From the cell containing the given text, extract its center point as (x, y) coordinate. 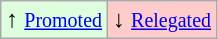
↑ Promoted (54, 20)
↓ Relegated (162, 20)
